Determine the (x, y) coordinate at the center of the cell enclosing the given text.  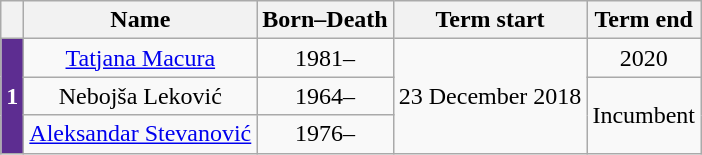
1964– (325, 96)
Nebojša Leković (140, 96)
23 December 2018 (490, 96)
Aleksandar Stevanović (140, 134)
1 (12, 96)
Term start (490, 20)
Incumbent (644, 115)
Born–Death (325, 20)
Tatjana Macura (140, 58)
Name (140, 20)
1976– (325, 134)
1981– (325, 58)
2020 (644, 58)
Term end (644, 20)
